Find where the given text appears and provide that cell's center as (x, y) coordinate. 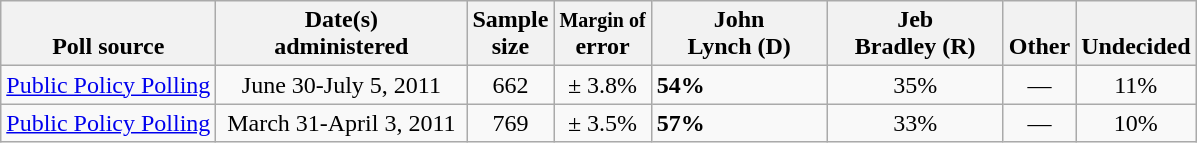
Other (1039, 34)
Margin oferror (602, 34)
± 3.5% (602, 123)
10% (1136, 123)
± 3.8% (602, 85)
Undecided (1136, 34)
54% (739, 85)
57% (739, 123)
JohnLynch (D) (739, 34)
769 (510, 123)
June 30-July 5, 2011 (342, 85)
JebBradley (R) (915, 34)
Date(s)administered (342, 34)
33% (915, 123)
35% (915, 85)
Poll source (108, 34)
662 (510, 85)
11% (1136, 85)
March 31-April 3, 2011 (342, 123)
Samplesize (510, 34)
